Identify which cell holds the provided text, then report its (x, y) central coordinate. 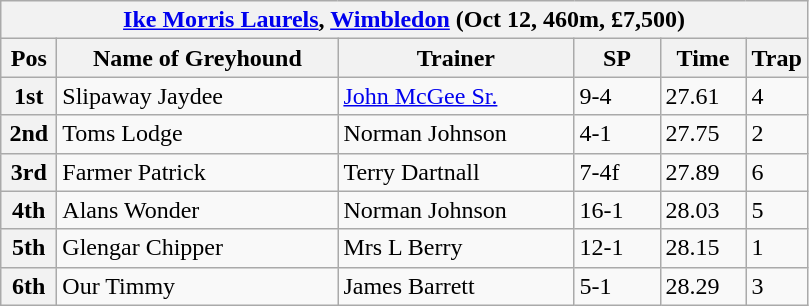
6th (29, 286)
SP (617, 58)
Toms Lodge (198, 134)
12-1 (617, 248)
16-1 (617, 210)
John McGee Sr. (456, 96)
5th (29, 248)
Slipaway Jaydee (198, 96)
1st (29, 96)
Trainer (456, 58)
6 (776, 172)
Trap (776, 58)
27.61 (703, 96)
28.15 (703, 248)
Ike Morris Laurels, Wimbledon (Oct 12, 460m, £7,500) (404, 20)
Farmer Patrick (198, 172)
Name of Greyhound (198, 58)
4-1 (617, 134)
27.75 (703, 134)
Pos (29, 58)
1 (776, 248)
Time (703, 58)
Terry Dartnall (456, 172)
Glengar Chipper (198, 248)
5-1 (617, 286)
Alans Wonder (198, 210)
Our Timmy (198, 286)
James Barrett (456, 286)
3 (776, 286)
27.89 (703, 172)
9-4 (617, 96)
28.03 (703, 210)
28.29 (703, 286)
4th (29, 210)
7-4f (617, 172)
4 (776, 96)
2 (776, 134)
2nd (29, 134)
5 (776, 210)
3rd (29, 172)
Mrs L Berry (456, 248)
